Output the [X, Y] coordinate of the center of the cell containing the given text.  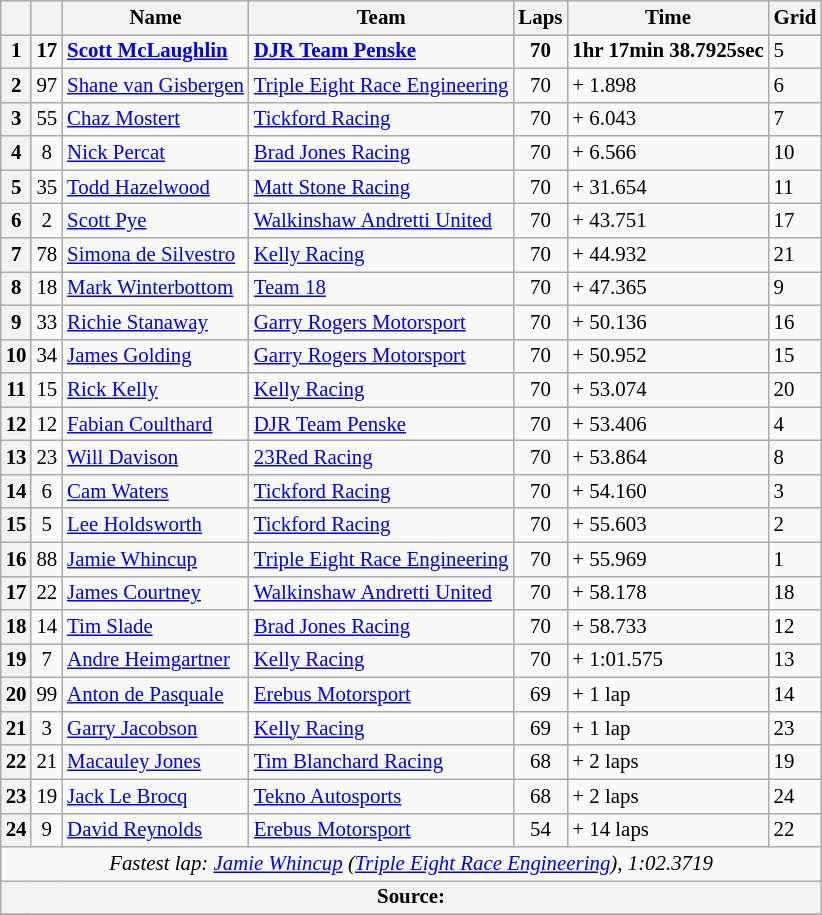
Source: [412, 898]
+ 1.898 [668, 85]
Shane van Gisbergen [156, 85]
Grid [796, 18]
James Courtney [156, 593]
+ 53.864 [668, 458]
Tim Slade [156, 627]
Lee Holdsworth [156, 525]
+ 43.751 [668, 221]
Tekno Autosports [382, 796]
Todd Hazelwood [156, 187]
97 [46, 85]
+ 1:01.575 [668, 661]
Fastest lap: Jamie Whincup (Triple Eight Race Engineering), 1:02.3719 [412, 864]
Scott McLaughlin [156, 51]
23Red Racing [382, 458]
Anton de Pasquale [156, 695]
+ 6.566 [668, 153]
Rick Kelly [156, 390]
1hr 17min 38.7925sec [668, 51]
Andre Heimgartner [156, 661]
Garry Jacobson [156, 728]
Richie Stanaway [156, 322]
Jamie Whincup [156, 559]
99 [46, 695]
Matt Stone Racing [382, 187]
+ 55.603 [668, 525]
David Reynolds [156, 830]
34 [46, 356]
+ 54.160 [668, 491]
33 [46, 322]
Name [156, 18]
+ 14 laps [668, 830]
+ 50.952 [668, 356]
+ 31.654 [668, 187]
Jack Le Brocq [156, 796]
Tim Blanchard Racing [382, 762]
+ 44.932 [668, 255]
Nick Percat [156, 153]
+ 53.406 [668, 424]
Team 18 [382, 288]
Will Davison [156, 458]
Scott Pye [156, 221]
78 [46, 255]
Chaz Mostert [156, 119]
Team [382, 18]
54 [540, 830]
Time [668, 18]
+ 55.969 [668, 559]
James Golding [156, 356]
+ 58.733 [668, 627]
+ 53.074 [668, 390]
+ 50.136 [668, 322]
+ 47.365 [668, 288]
Laps [540, 18]
Mark Winterbottom [156, 288]
35 [46, 187]
Fabian Coulthard [156, 424]
88 [46, 559]
Cam Waters [156, 491]
Simona de Silvestro [156, 255]
55 [46, 119]
Macauley Jones [156, 762]
+ 6.043 [668, 119]
+ 58.178 [668, 593]
